Search for the cell housing the specified text and yield its (X, Y) center coordinate. 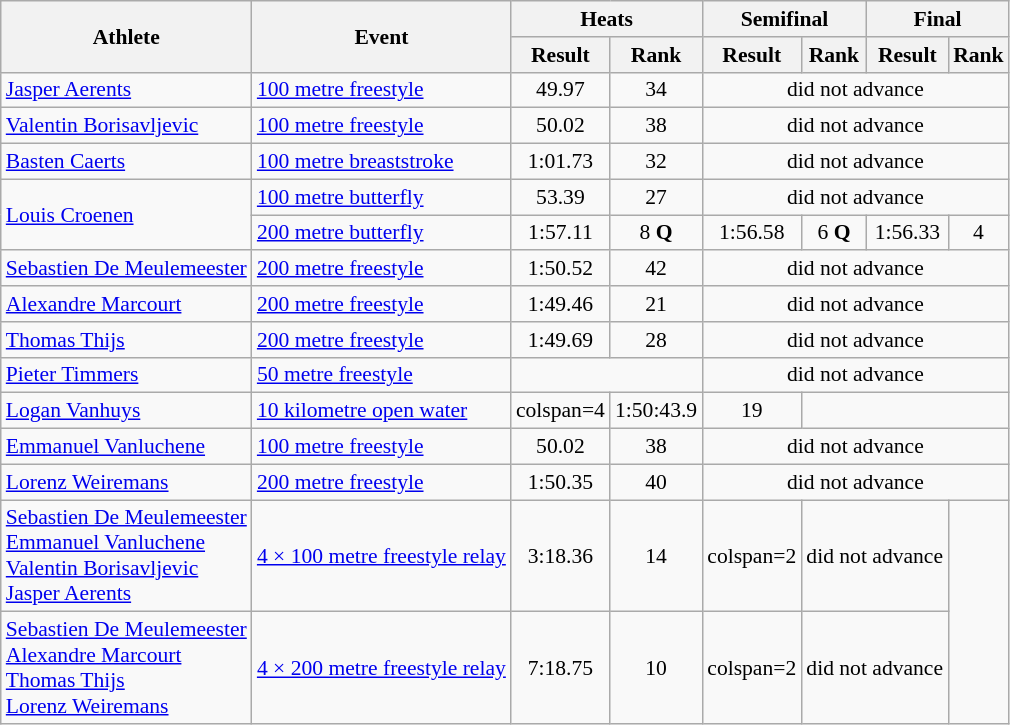
Valentin Borisavljevic (126, 126)
10 kilometre open water (382, 411)
27 (656, 197)
42 (656, 269)
Emmanuel Vanluchene (126, 447)
3:18.36 (560, 556)
32 (656, 162)
1:50.35 (560, 482)
Alexandre Marcourt (126, 304)
50 metre freestyle (382, 375)
Thomas Thijs (126, 340)
Lorenz Weiremans (126, 482)
Event (382, 36)
colspan=4 (560, 411)
1:56.33 (908, 233)
1:01.73 (560, 162)
Semifinal (784, 19)
200 metre butterfly (382, 233)
Jasper Aerents (126, 90)
8 Q (656, 233)
100 metre breaststroke (382, 162)
53.39 (560, 197)
10 (656, 668)
1:56.58 (752, 233)
7:18.75 (560, 668)
Sebastien De MeulemeesterEmmanuel VanlucheneValentin BorisavljevicJasper Aerents (126, 556)
4 × 100 metre freestyle relay (382, 556)
1:57.11 (560, 233)
4 × 200 metre freestyle relay (382, 668)
28 (656, 340)
21 (656, 304)
34 (656, 90)
1:49.69 (560, 340)
Louis Croenen (126, 214)
40 (656, 482)
49.97 (560, 90)
14 (656, 556)
Sebastien De Meulemeester (126, 269)
Athlete (126, 36)
4 (978, 233)
1:50.52 (560, 269)
1:50:43.9 (656, 411)
6 Q (834, 233)
Basten Caerts (126, 162)
100 metre butterfly (382, 197)
Pieter Timmers (126, 375)
19 (752, 411)
1:49.46 (560, 304)
Logan Vanhuys (126, 411)
Heats (606, 19)
Sebastien De MeulemeesterAlexandre MarcourtThomas ThijsLorenz Weiremans (126, 668)
Final (938, 19)
